Capture the cell that displays the provided text and extract its (x, y) central coordinate. 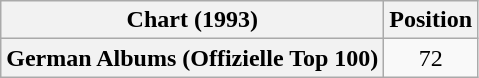
Position (431, 20)
German Albums (Offizielle Top 100) (192, 58)
72 (431, 58)
Chart (1993) (192, 20)
